Return the (x, y) coordinate for the center point of the cell that contains the specified text.  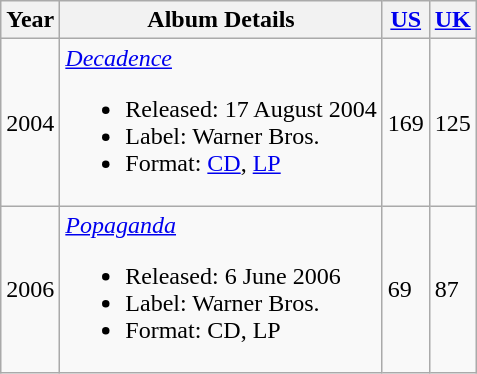
2004 (30, 122)
PopagandaReleased: 6 June 2006Label: Warner Bros.Format: CD, LP (221, 290)
169 (406, 122)
125 (452, 122)
2006 (30, 290)
87 (452, 290)
69 (406, 290)
UK (452, 20)
US (406, 20)
Year (30, 20)
Album Details (221, 20)
DecadenceReleased: 17 August 2004Label: Warner Bros.Format: CD, LP (221, 122)
